Identify which cell holds the provided text, then report its [x, y] central coordinate. 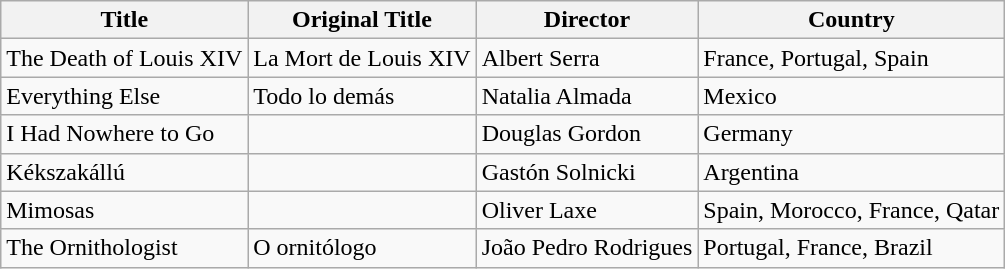
Argentina [852, 172]
Director [587, 20]
La Mort de Louis XIV [362, 58]
Todo lo demás [362, 96]
Mimosas [124, 210]
The Ornithologist [124, 248]
Spain, Morocco, France, Qatar [852, 210]
Title [124, 20]
Albert Serra [587, 58]
Douglas Gordon [587, 134]
Original Title [362, 20]
Country [852, 20]
France, Portugal, Spain [852, 58]
Everything Else [124, 96]
Oliver Laxe [587, 210]
João Pedro Rodrigues [587, 248]
O ornitólogo [362, 248]
The Death of Louis XIV [124, 58]
Natalia Almada [587, 96]
Gastón Solnicki [587, 172]
Mexico [852, 96]
Germany [852, 134]
I Had Nowhere to Go [124, 134]
Portugal, France, Brazil [852, 248]
Kékszakállú [124, 172]
